Extract the (x, y) coordinate from the center of the cell holding the provided text.  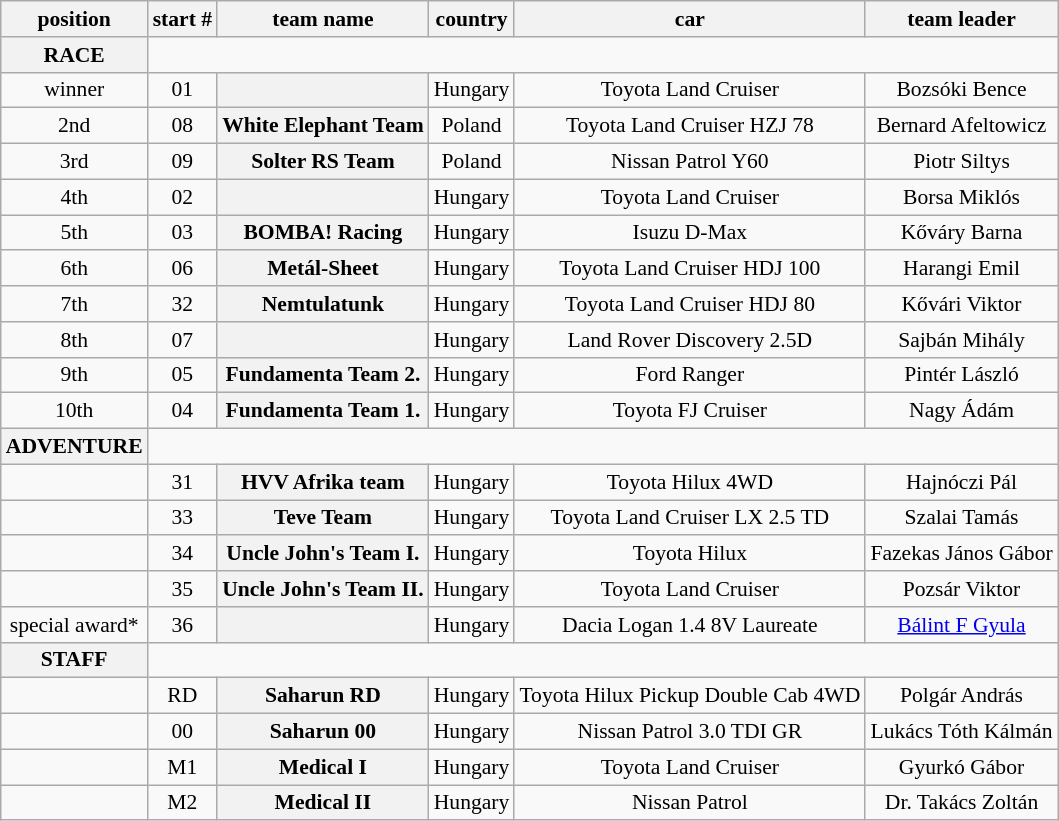
5th (74, 233)
36 (182, 625)
Bálint F Gyula (961, 625)
Toyota FJ Cruiser (690, 411)
07 (182, 340)
Land Rover Discovery 2.5D (690, 340)
RD (182, 696)
HVV Afrika team (323, 482)
Nissan Patrol Y60 (690, 162)
Saharun RD (323, 696)
team name (323, 19)
02 (182, 197)
ADVENTURE (74, 447)
05 (182, 375)
06 (182, 269)
Toyota Land Cruiser LX 2.5 TD (690, 518)
M1 (182, 767)
Solter RS Team (323, 162)
10th (74, 411)
03 (182, 233)
9th (74, 375)
01 (182, 90)
00 (182, 732)
Harangi Emil (961, 269)
8th (74, 340)
White Elephant Team (323, 126)
Hajnóczi Pál (961, 482)
08 (182, 126)
Nemtulatunk (323, 304)
Medical II (323, 803)
Isuzu D-Max (690, 233)
Saharun 00 (323, 732)
Nagy Ádám (961, 411)
Szalai Tamás (961, 518)
Medical I (323, 767)
Toyota Land Cruiser HDJ 80 (690, 304)
33 (182, 518)
Nissan Patrol (690, 803)
Kővári Viktor (961, 304)
34 (182, 554)
Ford Ranger (690, 375)
position (74, 19)
7th (74, 304)
Dr. Takács Zoltán (961, 803)
car (690, 19)
Fundamenta Team 1. (323, 411)
32 (182, 304)
Pintér László (961, 375)
M2 (182, 803)
Bernard Afeltowicz (961, 126)
BOMBA! Racing (323, 233)
Toyota Hilux Pickup Double Cab 4WD (690, 696)
Piotr Siltys (961, 162)
Sajbán Mihály (961, 340)
3rd (74, 162)
winner (74, 90)
Toyota Hilux 4WD (690, 482)
Borsa Miklós (961, 197)
start # (182, 19)
Toyota Land Cruiser HDJ 100 (690, 269)
RACE (74, 55)
Fazekas János Gábor (961, 554)
Fundamenta Team 2. (323, 375)
Kőváry Barna (961, 233)
6th (74, 269)
Metál-Sheet (323, 269)
special award* (74, 625)
Nissan Patrol 3.0 TDI GR (690, 732)
Teve Team (323, 518)
STAFF (74, 660)
4th (74, 197)
04 (182, 411)
Uncle John's Team II. (323, 589)
31 (182, 482)
Bozsóki Bence (961, 90)
Lukács Tóth Kálmán (961, 732)
09 (182, 162)
Toyota Hilux (690, 554)
Gyurkó Gábor (961, 767)
team leader (961, 19)
2nd (74, 126)
Toyota Land Cruiser HZJ 78 (690, 126)
Polgár András (961, 696)
Dacia Logan 1.4 8V Laureate (690, 625)
country (472, 19)
35 (182, 589)
Pozsár Viktor (961, 589)
Uncle John's Team I. (323, 554)
